Detect which cell encompasses the target text, then output its (x, y) center coordinate. 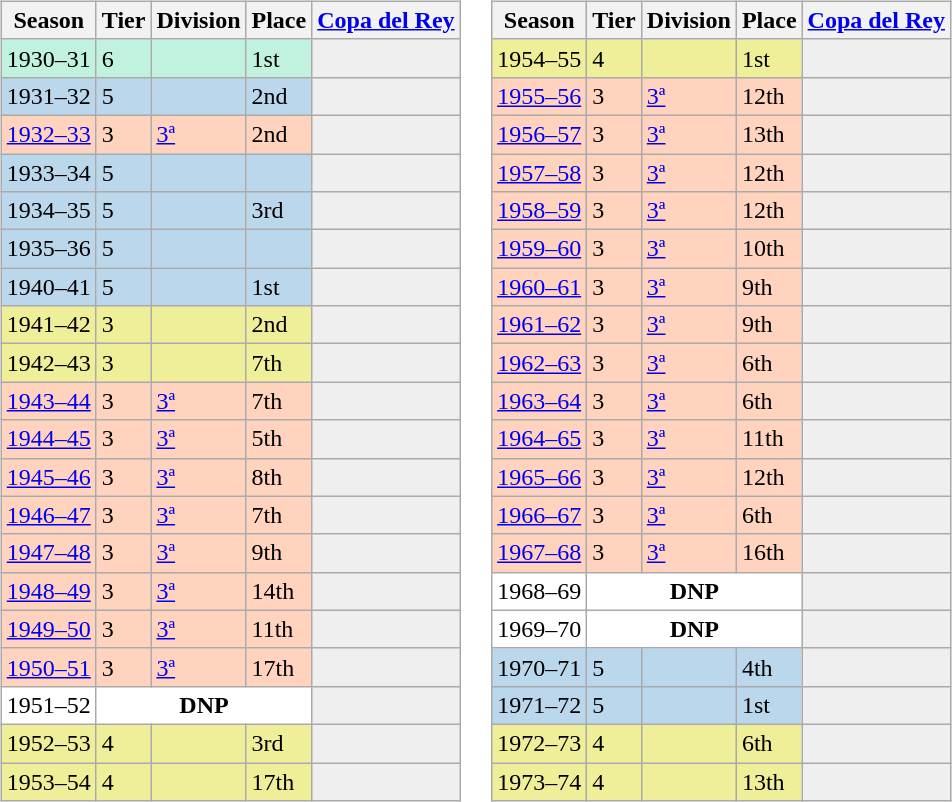
1960–61 (540, 287)
5th (279, 439)
1941–42 (48, 325)
1949–50 (48, 629)
1964–65 (540, 439)
6 (124, 58)
1930–31 (48, 58)
1943–44 (48, 401)
1947–48 (48, 553)
1962–63 (540, 363)
10th (769, 249)
1948–49 (48, 591)
1932–33 (48, 134)
8th (279, 477)
1953–54 (48, 781)
1952–53 (48, 743)
16th (769, 553)
1945–46 (48, 477)
4th (769, 667)
1940–41 (48, 287)
1950–51 (48, 667)
1951–52 (48, 705)
1969–70 (540, 629)
1968–69 (540, 591)
1972–73 (540, 743)
1957–58 (540, 173)
1944–45 (48, 439)
1958–59 (540, 211)
1955–56 (540, 96)
1934–35 (48, 211)
1961–62 (540, 325)
1973–74 (540, 781)
1959–60 (540, 249)
1965–66 (540, 477)
1970–71 (540, 667)
1935–36 (48, 249)
1931–32 (48, 96)
1956–57 (540, 134)
1971–72 (540, 705)
1963–64 (540, 401)
1954–55 (540, 58)
14th (279, 591)
1967–68 (540, 553)
1966–67 (540, 515)
1946–47 (48, 515)
1933–34 (48, 173)
1942–43 (48, 363)
